Output the [X, Y] coordinate of the center of the cell containing the given text.  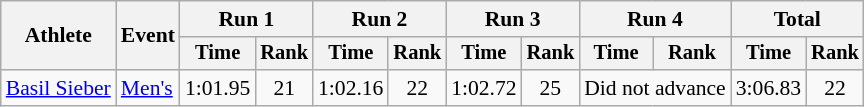
21 [284, 88]
Run 3 [512, 19]
Run 2 [380, 19]
Run 1 [246, 19]
Did not advance [655, 88]
Athlete [58, 36]
1:01.95 [218, 88]
1:02.72 [484, 88]
Men's [148, 88]
Basil Sieber [58, 88]
Total [798, 19]
Event [148, 36]
3:06.83 [768, 88]
Run 4 [655, 19]
1:02.16 [350, 88]
25 [551, 88]
